Return (x, y) of the center of cell containing provided text 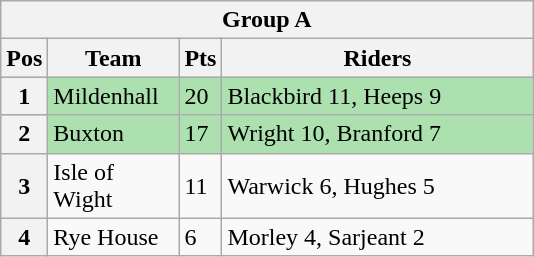
Rye House (114, 237)
2 (24, 134)
11 (200, 186)
4 (24, 237)
Pts (200, 58)
Isle of Wight (114, 186)
Buxton (114, 134)
Morley 4, Sarjeant 2 (378, 237)
Group A (267, 20)
Mildenhall (114, 96)
6 (200, 237)
Warwick 6, Hughes 5 (378, 186)
17 (200, 134)
Riders (378, 58)
3 (24, 186)
1 (24, 96)
Team (114, 58)
Pos (24, 58)
Wright 10, Branford 7 (378, 134)
Blackbird 11, Heeps 9 (378, 96)
20 (200, 96)
